Extract the [X, Y] coordinate from the center of the cell holding the provided text.  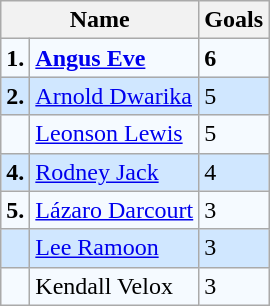
6 [234, 58]
1. [16, 58]
2. [16, 96]
5. [16, 210]
4 [234, 172]
Lázaro Darcourt [114, 210]
Leonson Lewis [114, 134]
Angus Eve [114, 58]
Kendall Velox [114, 286]
Name [100, 20]
Arnold Dwarika [114, 96]
Goals [234, 20]
Rodney Jack [114, 172]
4. [16, 172]
Lee Ramoon [114, 248]
